Capture the cell that displays the provided text and extract its (X, Y) central coordinate. 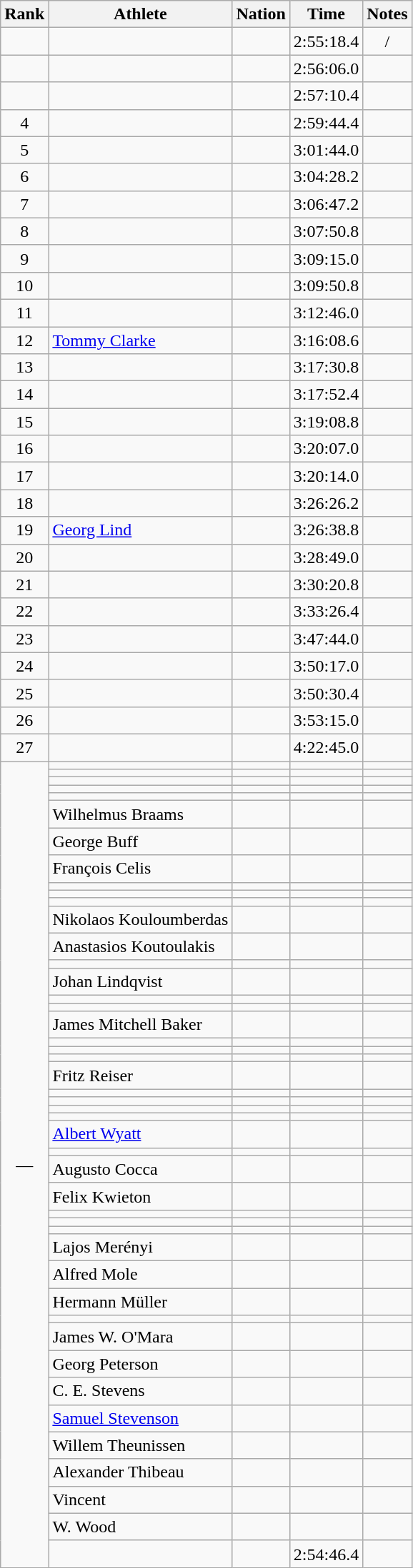
3:26:38.8 (326, 530)
2:59:44.4 (326, 123)
Anastasios Koutoulakis (140, 946)
7 (24, 204)
3:53:15.0 (326, 720)
14 (24, 395)
Albert Wyatt (140, 1134)
François Celis (140, 869)
Johan Lindqvist (140, 981)
Georg Lind (140, 530)
13 (24, 368)
3:33:26.4 (326, 612)
6 (24, 177)
Notes (387, 14)
3:06:47.2 (326, 204)
Augusto Cocca (140, 1169)
3:04:28.2 (326, 177)
Wilhelmus Braams (140, 814)
3:17:52.4 (326, 395)
3:19:08.8 (326, 422)
3:01:44.0 (326, 150)
Hermann Müller (140, 1302)
3:28:49.0 (326, 557)
Alexander Thibeau (140, 1472)
24 (24, 666)
3:47:44.0 (326, 639)
8 (24, 231)
Fritz Reiser (140, 1076)
Lajos Merényi (140, 1248)
Georg Peterson (140, 1364)
3:50:17.0 (326, 666)
26 (24, 720)
Vincent (140, 1499)
Alfred Mole (140, 1275)
3:17:30.8 (326, 368)
George Buff (140, 841)
25 (24, 693)
4:22:45.0 (326, 747)
27 (24, 747)
Athlete (140, 14)
Tommy Clarke (140, 340)
9 (24, 258)
23 (24, 639)
16 (24, 449)
3:20:07.0 (326, 449)
C. E. Stevens (140, 1391)
3:50:30.4 (326, 693)
3:20:14.0 (326, 476)
17 (24, 476)
21 (24, 585)
Samuel Stevenson (140, 1418)
Nation (261, 14)
3:30:20.8 (326, 585)
11 (24, 313)
12 (24, 340)
Nikolaos Kouloumberdas (140, 919)
19 (24, 530)
10 (24, 285)
3:26:26.2 (326, 503)
2:57:10.4 (326, 96)
22 (24, 612)
3:12:46.0 (326, 313)
3:16:08.6 (326, 340)
20 (24, 557)
4 (24, 123)
18 (24, 503)
Felix Kwieton (140, 1196)
3:09:15.0 (326, 258)
W. Wood (140, 1527)
Rank (24, 14)
2:54:46.4 (326, 1554)
/ (387, 41)
5 (24, 150)
— (24, 1164)
3:07:50.8 (326, 231)
2:56:06.0 (326, 69)
3:09:50.8 (326, 285)
James W. O'Mara (140, 1337)
Willem Theunissen (140, 1445)
15 (24, 422)
Time (326, 14)
2:55:18.4 (326, 41)
James Mitchell Baker (140, 1025)
